Output the (x, y) coordinate of the center of the cell containing the given text.  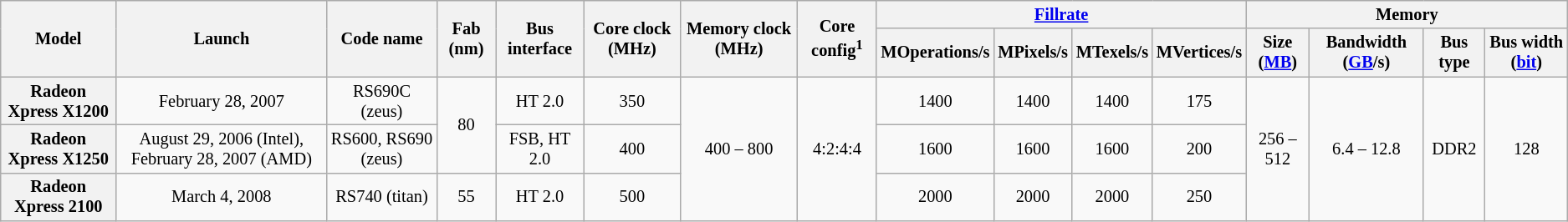
Size (MB) (1278, 53)
March 4, 2008 (222, 197)
256 – 512 (1278, 149)
Bus interface (540, 38)
Radeon Xpress X1250 (59, 149)
4:2:4:4 (838, 149)
500 (632, 197)
RS600, RS690 (zeus) (381, 149)
Fillrate (1061, 14)
6.4 – 12.8 (1366, 149)
MOperations/s (935, 53)
Bus type (1454, 53)
MTexels/s (1112, 53)
Core config1 (838, 38)
August 29, 2006 (Intel), February 28, 2007 (AMD) (222, 149)
250 (1199, 197)
Radeon Xpress 2100 (59, 197)
350 (632, 101)
MVertices/s (1199, 53)
Radeon Xpress X1200 (59, 101)
128 (1527, 149)
RS690C (zeus) (381, 101)
February 28, 2007 (222, 101)
55 (467, 197)
200 (1199, 149)
Memory (1407, 14)
FSB, HT 2.0 (540, 149)
175 (1199, 101)
DDR2 (1454, 149)
RS740 (titan) (381, 197)
Model (59, 38)
80 (467, 125)
Code name (381, 38)
Memory clock (MHz) (739, 38)
Launch (222, 38)
400 – 800 (739, 149)
Fab (nm) (467, 38)
400 (632, 149)
Bus width (bit) (1527, 53)
MPixels/s (1032, 53)
Core clock (MHz) (632, 38)
Bandwidth (GB/s) (1366, 53)
